From the cell containing the given text, extract its center point as [X, Y] coordinate. 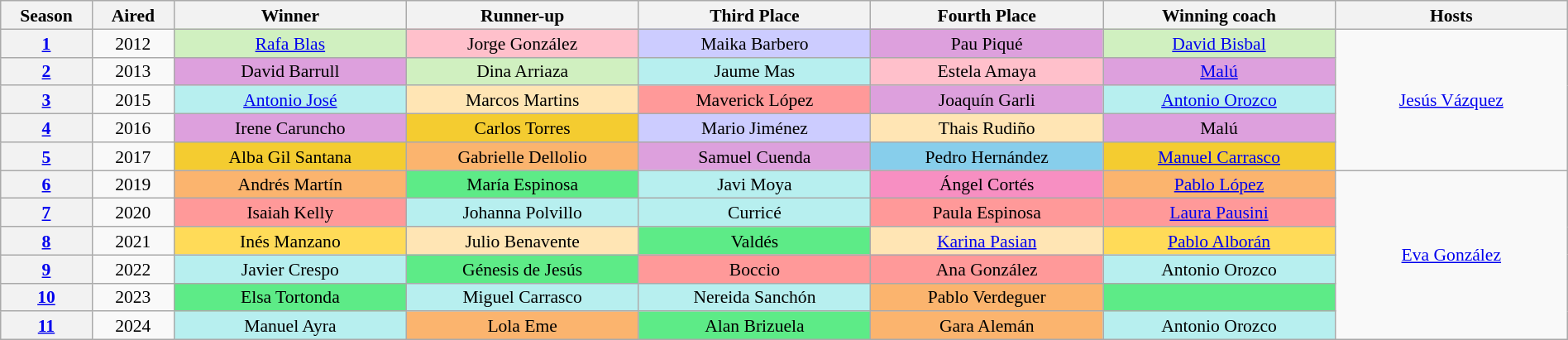
2016 [132, 128]
Johanna Polvillo [523, 213]
Ana González [987, 269]
Runner-up [523, 15]
Season [46, 15]
Hosts [1451, 15]
Inés Manzano [289, 241]
Pablo Alborán [1219, 241]
2017 [132, 156]
Estela Amaya [987, 71]
Winner [289, 15]
Third Place [754, 15]
Marcos Martins [523, 100]
Rafa Blas [289, 43]
Maika Barbero [754, 43]
Andrés Martín [289, 184]
Pablo López [1219, 184]
Miguel Carrasco [523, 297]
Alba Gil Santana [289, 156]
Joaquín Garli [987, 100]
Curricé [754, 213]
3 [46, 100]
2023 [132, 297]
8 [46, 241]
Dina Arriaza [523, 71]
2019 [132, 184]
7 [46, 213]
5 [46, 156]
Eva González [1451, 255]
Laura Pausini [1219, 213]
Ángel Cortés [987, 184]
11 [46, 326]
1 [46, 43]
Winning coach [1219, 15]
10 [46, 297]
Valdés [754, 241]
Javier Crespo [289, 269]
Nereida Sanchón [754, 297]
4 [46, 128]
Manuel Ayra [289, 326]
Manuel Carrasco [1219, 156]
David Bisbal [1219, 43]
Isaiah Kelly [289, 213]
Pau Piqué [987, 43]
Samuel Cuenda [754, 156]
María Espinosa [523, 184]
Génesis de Jesús [523, 269]
2024 [132, 326]
Alan Brizuela [754, 326]
2022 [132, 269]
Boccio [754, 269]
Javi Moya [754, 184]
2013 [132, 71]
Antonio José [289, 100]
Maverick López [754, 100]
2021 [132, 241]
2 [46, 71]
9 [46, 269]
Thais Rudiño [987, 128]
Pablo Verdeguer [987, 297]
Gara Alemán [987, 326]
David Barrull [289, 71]
Jorge González [523, 43]
Lola Eme [523, 326]
Elsa Tortonda [289, 297]
Irene Caruncho [289, 128]
Fourth Place [987, 15]
Gabrielle Dellolio [523, 156]
Jesús Vázquez [1451, 99]
2020 [132, 213]
Jaume Mas [754, 71]
Pedro Hernández [987, 156]
6 [46, 184]
Carlos Torres [523, 128]
Aired [132, 15]
Julio Benavente [523, 241]
Paula Espinosa [987, 213]
2015 [132, 100]
2012 [132, 43]
Mario Jiménez [754, 128]
Karina Pasian [987, 241]
